Detect which cell encompasses the target text, then output its (X, Y) center coordinate. 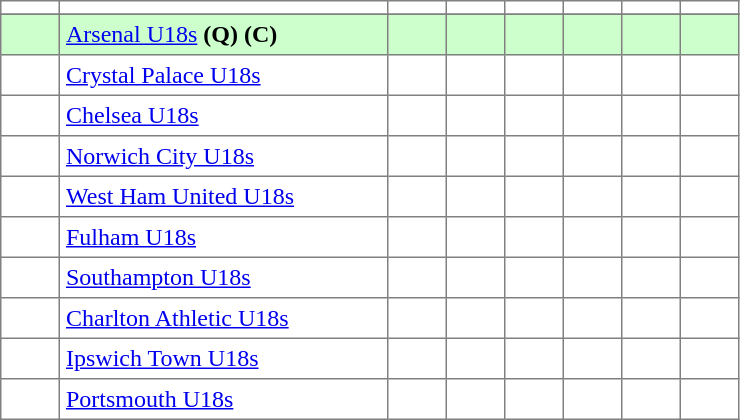
Portsmouth U18s (223, 399)
Southampton U18s (223, 277)
Chelsea U18s (223, 115)
Crystal Palace U18s (223, 75)
West Ham United U18s (223, 196)
Ipswich Town U18s (223, 358)
Fulham U18s (223, 237)
Arsenal U18s (Q) (C) (223, 34)
Norwich City U18s (223, 156)
Charlton Athletic U18s (223, 318)
